Output the [X, Y] coordinate of the center of the cell containing the given text.  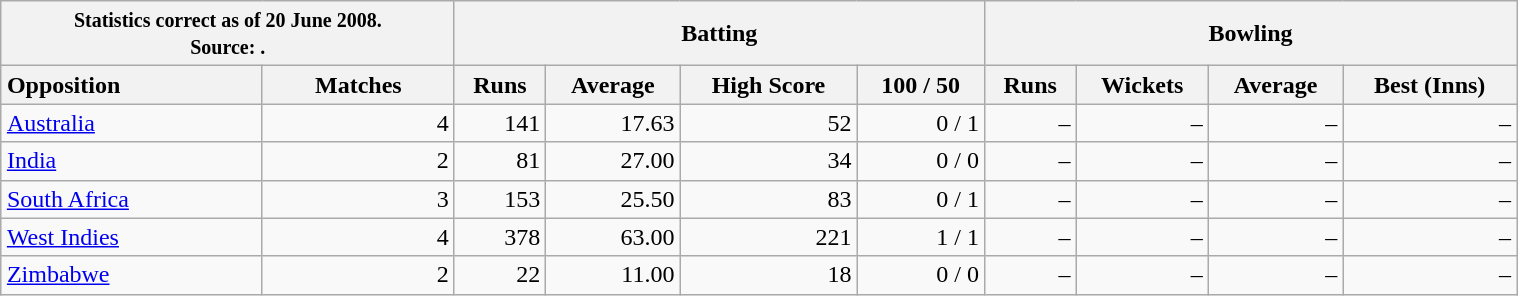
Bowling [1250, 34]
25.50 [613, 199]
Matches [358, 85]
153 [500, 199]
34 [768, 161]
West Indies [132, 237]
63.00 [613, 237]
Statistics correct as of 20 June 2008.Source: . [228, 34]
Wickets [1142, 85]
South Africa [132, 199]
Opposition [132, 85]
27.00 [613, 161]
1 / 1 [920, 237]
High Score [768, 85]
22 [500, 275]
81 [500, 161]
100 / 50 [920, 85]
83 [768, 199]
11.00 [613, 275]
378 [500, 237]
Batting [719, 34]
221 [768, 237]
18 [768, 275]
Best (Inns) [1430, 85]
52 [768, 123]
3 [358, 199]
141 [500, 123]
Zimbabwe [132, 275]
Australia [132, 123]
17.63 [613, 123]
India [132, 161]
